For the text-containing cell, return its midpoint in (X, Y) coordinate format. 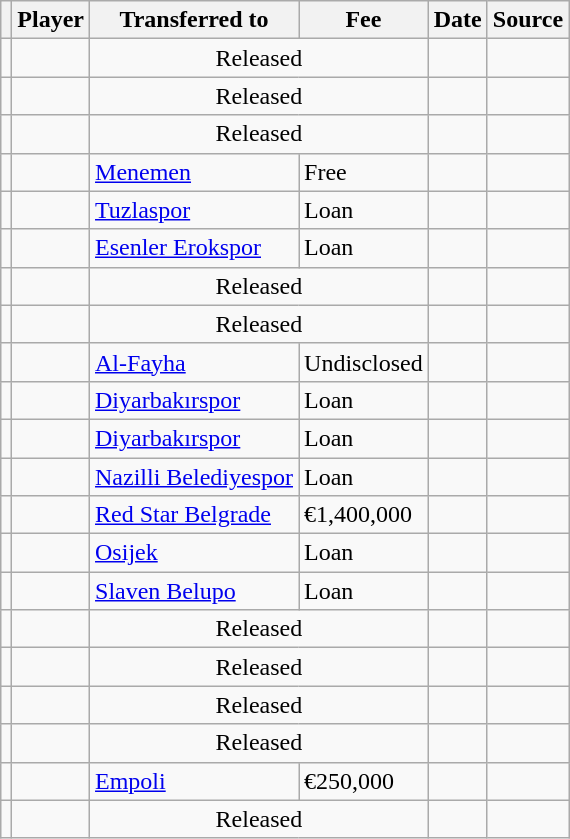
€250,000 (364, 781)
Date (458, 20)
Tuzlaspor (194, 210)
Transferred to (194, 20)
€1,400,000 (364, 515)
Slaven Belupo (194, 591)
Undisclosed (364, 362)
Source (528, 20)
Free (364, 172)
Menemen (194, 172)
Red Star Belgrade (194, 515)
Nazilli Belediyespor (194, 477)
Player (51, 20)
Empoli (194, 781)
Al-Fayha (194, 362)
Fee (364, 20)
Osijek (194, 553)
Esenler Erokspor (194, 248)
